From the cell containing the given text, extract its center point as (X, Y) coordinate. 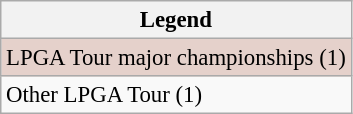
LPGA Tour major championships (1) (176, 58)
Other LPGA Tour (1) (176, 95)
Legend (176, 20)
